Pinpoint the cell where the given text exists, returning its (x, y) midpoint coordinate. 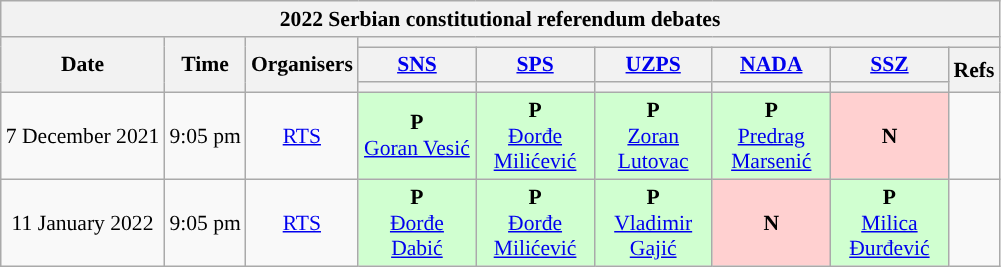
Organisers (302, 65)
NADA (771, 65)
PĐorđe Dabić (417, 222)
PPredrag Marsenić (771, 136)
PMilica Đurđević (889, 222)
PZoran Lutovac (653, 136)
7 December 2021 (83, 136)
11 January 2022 (83, 222)
Refs (974, 70)
UZPS (653, 65)
SSZ (889, 65)
SPS (535, 65)
PGoran Vesić (417, 136)
Time (204, 65)
SNS (417, 65)
Date (83, 65)
2022 Serbian constitutional referendum debates (500, 19)
PVladimir Gajić (653, 222)
